Return the [X, Y] coordinate for the center point of the cell that contains the specified text.  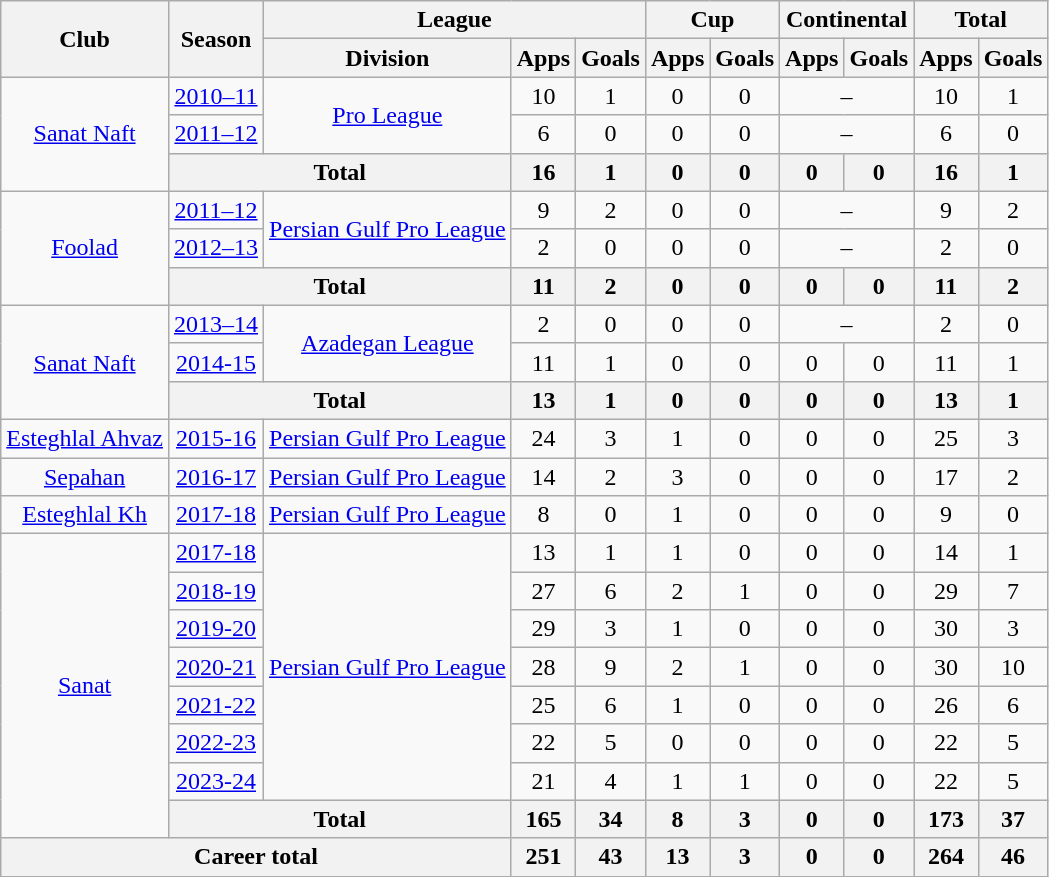
2012–13 [216, 248]
17 [946, 477]
Club [85, 39]
2022-23 [216, 743]
26 [946, 705]
264 [946, 857]
2019-20 [216, 629]
2020-21 [216, 667]
46 [1013, 857]
Cup [712, 20]
Season [216, 39]
Esteghlal Ahvaz [85, 438]
Career total [256, 857]
Esteghlal Kh [85, 515]
Azadegan League [388, 343]
7 [1013, 591]
28 [543, 667]
165 [543, 819]
Sanat [85, 686]
27 [543, 591]
34 [611, 819]
2015-16 [216, 438]
21 [543, 781]
2010–11 [216, 96]
Continental [847, 20]
Pro League [388, 115]
2016-17 [216, 477]
173 [946, 819]
Division [388, 58]
37 [1013, 819]
2013–14 [216, 324]
2014-15 [216, 362]
2018-19 [216, 591]
Foolad [85, 248]
2023-24 [216, 781]
251 [543, 857]
2021-22 [216, 705]
Sepahan [85, 477]
43 [611, 857]
4 [611, 781]
24 [543, 438]
League [455, 20]
